Determine the (X, Y) coordinate at the center of the cell enclosing the given text.  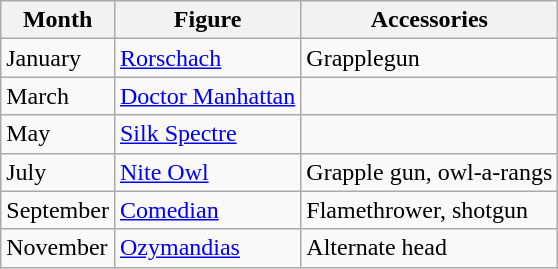
Nite Owl (207, 172)
November (58, 248)
Ozymandias (207, 248)
Doctor Manhattan (207, 96)
Accessories (430, 20)
Grapplegun (430, 58)
Comedian (207, 210)
July (58, 172)
Flamethrower, shotgun (430, 210)
January (58, 58)
March (58, 96)
Alternate head (430, 248)
Silk Spectre (207, 134)
Rorschach (207, 58)
Grapple gun, owl-a-rangs (430, 172)
Figure (207, 20)
May (58, 134)
Month (58, 20)
September (58, 210)
